Pinpoint the cell where the given text exists, returning its [x, y] midpoint coordinate. 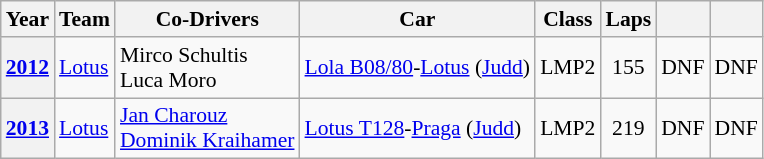
Car [418, 19]
Year [28, 19]
Team [84, 19]
Class [568, 19]
2012 [28, 68]
2013 [28, 128]
Jan Charouz Dominik Kraihamer [208, 128]
Lotus T128-Praga (Judd) [418, 128]
219 [628, 128]
Laps [628, 19]
Co-Drivers [208, 19]
155 [628, 68]
Mirco Schultis Luca Moro [208, 68]
Lola B08/80-Lotus (Judd) [418, 68]
